Scan for the cell matching the given text and deliver its [X, Y] coordinate at center. 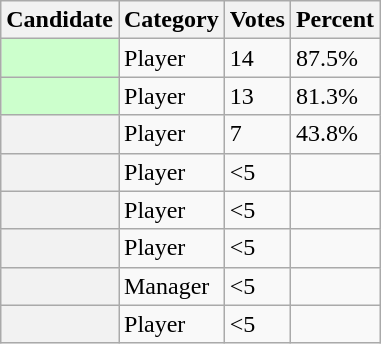
Percent [334, 20]
81.3% [334, 96]
Category [171, 20]
Candidate [60, 20]
Votes [257, 20]
43.8% [334, 134]
Manager [171, 286]
87.5% [334, 58]
14 [257, 58]
7 [257, 134]
13 [257, 96]
